Return the (x, y) coordinate for the center point of the cell that contains the specified text.  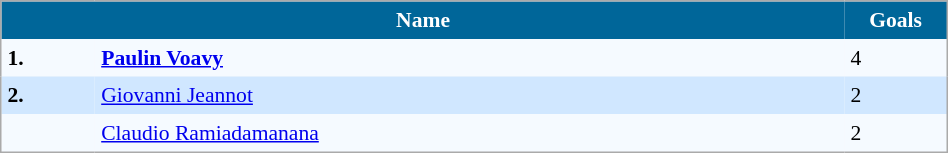
Name (423, 20)
Paulin Voavy (470, 58)
4 (896, 58)
Goals (896, 20)
2. (48, 95)
Giovanni Jeannot (470, 95)
1. (48, 58)
Claudio Ramiadamanana (470, 133)
